Return (x, y) of the center of cell containing provided text 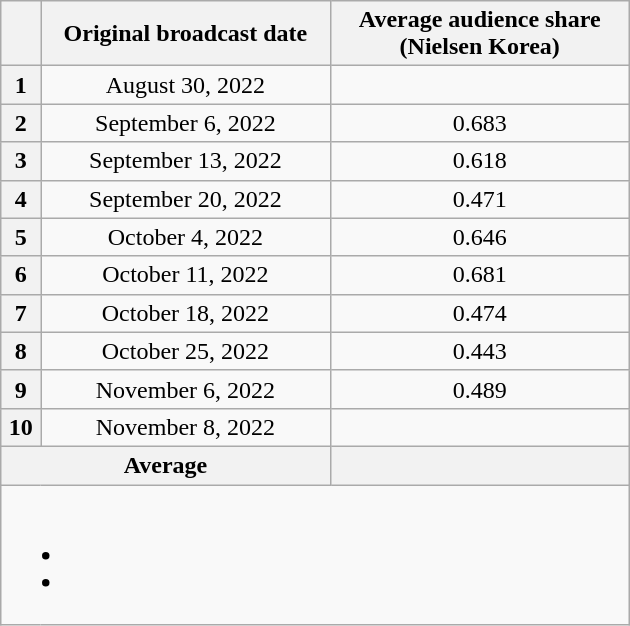
8 (21, 351)
9 (21, 389)
September 20, 2022 (186, 199)
6 (21, 275)
October 18, 2022 (186, 313)
0.489 (480, 389)
October 4, 2022 (186, 237)
Average audience share(Nielsen Korea) (480, 34)
4 (21, 199)
0.471 (480, 199)
September 6, 2022 (186, 123)
November 6, 2022 (186, 389)
3 (21, 161)
7 (21, 313)
10 (21, 427)
October 11, 2022 (186, 275)
Original broadcast date (186, 34)
0.618 (480, 161)
November 8, 2022 (186, 427)
September 13, 2022 (186, 161)
0.443 (480, 351)
October 25, 2022 (186, 351)
0.681 (480, 275)
5 (21, 237)
0.646 (480, 237)
August 30, 2022 (186, 85)
Average (166, 465)
2 (21, 123)
1 (21, 85)
0.474 (480, 313)
0.683 (480, 123)
